Pinpoint the cell where the given text exists, returning its (x, y) midpoint coordinate. 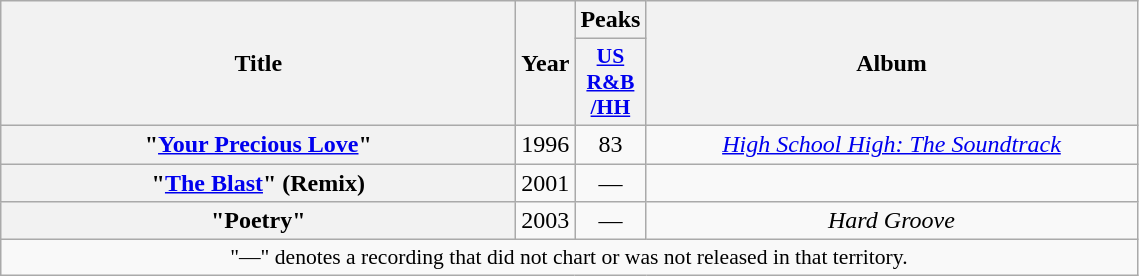
"Poetry" (258, 221)
Album (892, 64)
2001 (546, 183)
Year (546, 64)
2003 (546, 221)
1996 (546, 144)
High School High: The Soundtrack (892, 144)
"—" denotes a recording that did not chart or was not released in that territory. (569, 258)
Title (258, 64)
US R&B/HH (610, 82)
Hard Groove (892, 221)
83 (610, 144)
"The Blast" (Remix) (258, 183)
"Your Precious Love" (258, 144)
Peaks (610, 20)
